For the text-containing cell, return its midpoint in (X, Y) coordinate format. 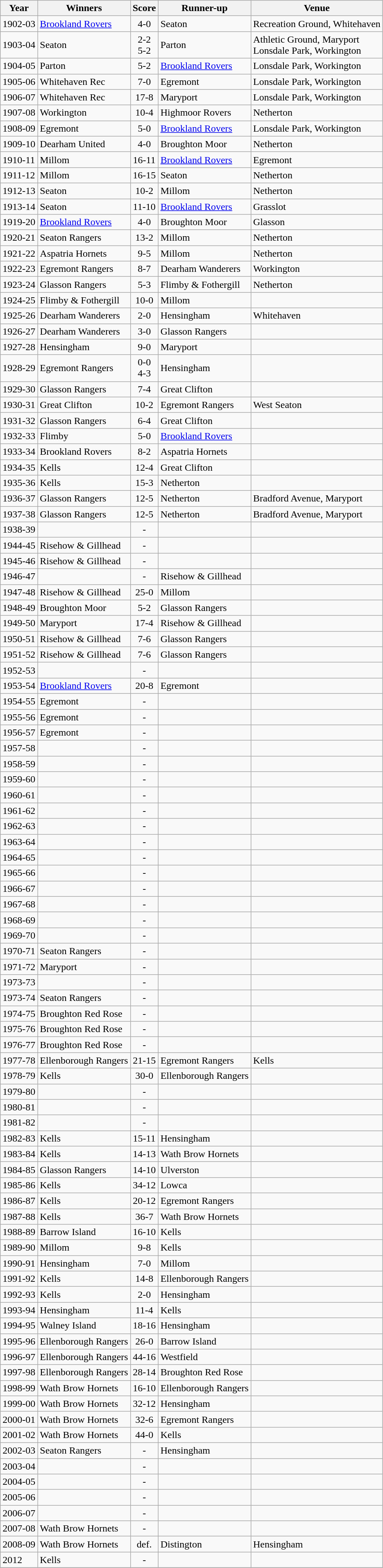
11-4 (144, 1310)
1995-96 (19, 1341)
1938-39 (19, 530)
18-16 (144, 1326)
2007-08 (19, 1529)
1963-64 (19, 842)
8-2 (144, 451)
1973-74 (19, 998)
15-3 (144, 483)
1998-99 (19, 1388)
25-0 (144, 592)
1948-49 (19, 608)
Venue (317, 8)
20-12 (144, 1201)
1980-81 (19, 1107)
11-10 (144, 206)
16-11 (144, 160)
1952-53 (19, 670)
Whitehaven (317, 316)
2005-06 (19, 1497)
20-8 (144, 686)
2002-03 (19, 1450)
1978-79 (19, 1076)
1961-62 (19, 811)
Highmoor Rovers (204, 113)
1933-34 (19, 451)
Runner-up (204, 8)
1934-35 (19, 467)
7-4 (144, 389)
1904-05 (19, 66)
1979-80 (19, 1092)
9-8 (144, 1248)
1953-54 (19, 686)
1919-20 (19, 222)
1966-67 (19, 889)
1987-88 (19, 1217)
2003-04 (19, 1466)
28-14 (144, 1372)
2001-02 (19, 1435)
1905-06 (19, 82)
1937-38 (19, 514)
1973-73 (19, 982)
Dearham United (84, 144)
1910-11 (19, 160)
1983-84 (19, 1154)
Ulverston (204, 1169)
44-16 (144, 1357)
1947-48 (19, 592)
1924-25 (19, 300)
1920-21 (19, 238)
1954-55 (19, 701)
West Seaton (317, 405)
10-0 (144, 300)
21-15 (144, 1060)
1969-70 (19, 935)
1959-60 (19, 779)
2012 (19, 1560)
1925-26 (19, 316)
def. (144, 1544)
13-2 (144, 238)
1965-66 (19, 873)
1923-24 (19, 285)
5-3 (144, 285)
1999-00 (19, 1404)
1994-95 (19, 1326)
1976-77 (19, 1045)
1902-03 (19, 24)
Walney Island (84, 1326)
44-0 (144, 1435)
1962-63 (19, 826)
17-4 (144, 623)
9-0 (144, 347)
1950-51 (19, 639)
1996-97 (19, 1357)
1946-47 (19, 577)
Westfield (204, 1357)
1951-52 (19, 654)
1912-13 (19, 191)
14-13 (144, 1154)
1935-36 (19, 483)
1957-58 (19, 748)
34-12 (144, 1185)
1960-61 (19, 795)
1974-75 (19, 1014)
2004-05 (19, 1482)
1981-82 (19, 1123)
Athletic Ground, Maryport Lonsdale Park, Workington (317, 45)
1958-59 (19, 764)
Distington (204, 1544)
1993-94 (19, 1310)
Lowca (204, 1185)
26-0 (144, 1341)
1927-28 (19, 347)
1930-31 (19, 405)
16-15 (144, 175)
0-04-3 (144, 368)
1992-93 (19, 1295)
1921-22 (19, 253)
1970-71 (19, 951)
1967-68 (19, 904)
Score (144, 8)
Glasson (317, 222)
1909-10 (19, 144)
1903-04 (19, 45)
1989-90 (19, 1248)
1955-56 (19, 717)
1991-92 (19, 1279)
2000-01 (19, 1419)
1956-57 (19, 733)
36-7 (144, 1217)
17-8 (144, 97)
1932-33 (19, 436)
30-0 (144, 1076)
1926-27 (19, 331)
10-4 (144, 113)
1971-72 (19, 966)
1922-23 (19, 269)
32-6 (144, 1419)
6-4 (144, 420)
1911-12 (19, 175)
1949-50 (19, 623)
1929-30 (19, 389)
8-7 (144, 269)
1984-85 (19, 1169)
12-4 (144, 467)
1931-32 (19, 420)
Grasslot (317, 206)
1968-69 (19, 920)
1936-37 (19, 499)
9-5 (144, 253)
1944-45 (19, 545)
1990-91 (19, 1263)
3-0 (144, 331)
1982-83 (19, 1138)
1988-89 (19, 1232)
2-25-2 (144, 45)
1945-46 (19, 561)
1997-98 (19, 1372)
2008-09 (19, 1544)
1908-09 (19, 128)
Winners (84, 8)
1913-14 (19, 206)
1977-78 (19, 1060)
Year (19, 8)
2006-07 (19, 1513)
1985-86 (19, 1185)
32-12 (144, 1404)
1928-29 (19, 368)
1906-07 (19, 97)
14-10 (144, 1169)
14-8 (144, 1279)
1907-08 (19, 113)
1986-87 (19, 1201)
1975-76 (19, 1029)
Recreation Ground, Whitehaven (317, 24)
15-11 (144, 1138)
Flimby (84, 436)
1964-65 (19, 857)
